Provide the (x, y) coordinate of the cell's center where the given text is located.  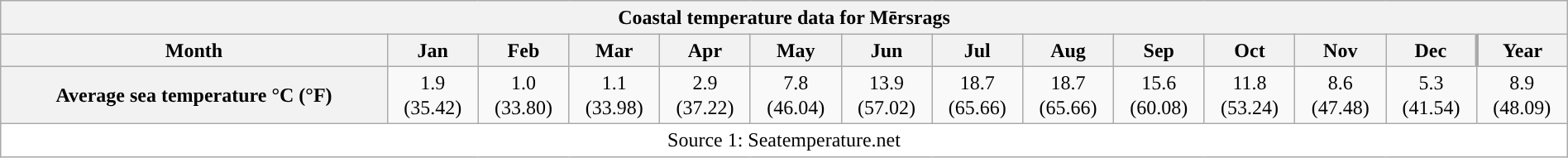
Jun (887, 50)
Month (194, 50)
Jan (433, 50)
Aug (1068, 50)
Nov (1341, 50)
8.6(47.48) (1341, 94)
2.9(37.22) (705, 94)
Apr (705, 50)
Coastal temperature data for Mērsrags (784, 17)
Oct (1250, 50)
Sep (1159, 50)
Year (1522, 50)
Dec (1432, 50)
1.1(33.98) (614, 94)
May (796, 50)
Source 1: Seatemperature.net (784, 140)
13.9(57.02) (887, 94)
8.9(48.09) (1522, 94)
11.8(53.24) (1250, 94)
Mar (614, 50)
Average sea temperature °C (°F) (194, 94)
1.0(33.80) (523, 94)
7.8(46.04) (796, 94)
Feb (523, 50)
1.9(35.42) (433, 94)
Jul (978, 50)
15.6(60.08) (1159, 94)
5.3(41.54) (1432, 94)
